Output the [X, Y] coordinate of the center of the cell containing the given text.  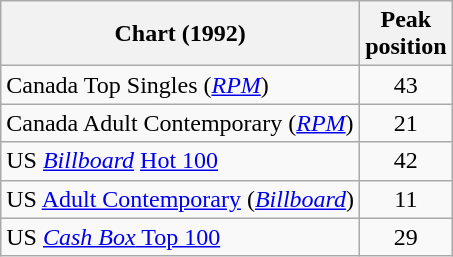
29 [406, 237]
42 [406, 161]
11 [406, 199]
Canada Top Singles (RPM) [180, 85]
Canada Adult Contemporary (RPM) [180, 123]
US Billboard Hot 100 [180, 161]
US Adult Contemporary (Billboard) [180, 199]
21 [406, 123]
43 [406, 85]
US Cash Box Top 100 [180, 237]
Chart (1992) [180, 34]
Peakposition [406, 34]
